Search for the cell housing the specified text and yield its [x, y] center coordinate. 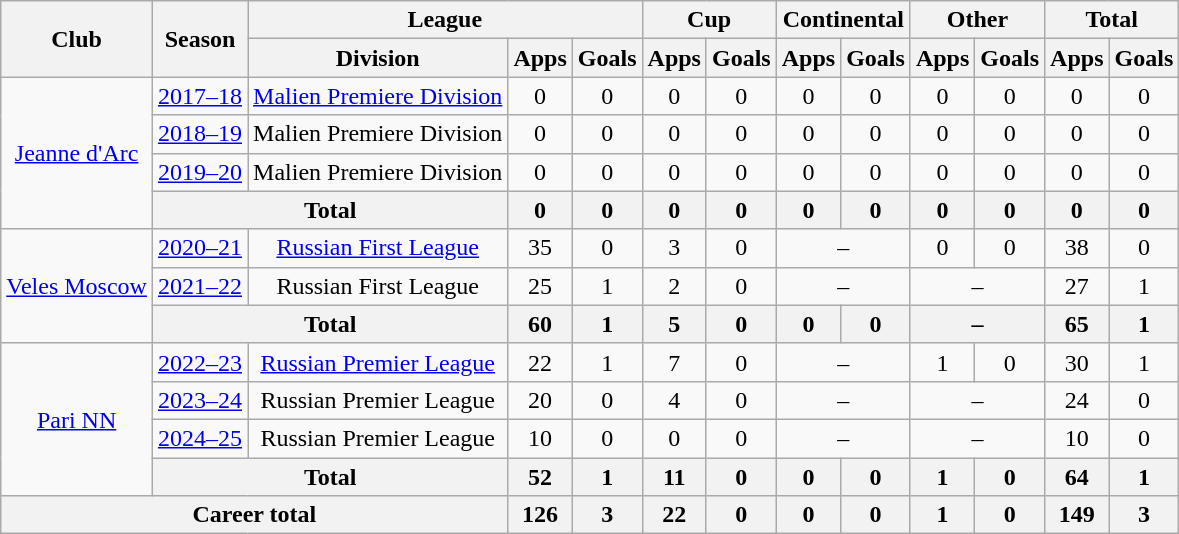
60 [540, 324]
Division [378, 58]
27 [1077, 286]
Career total [254, 515]
Pari NN [77, 419]
4 [674, 400]
2024–25 [200, 438]
2020–21 [200, 248]
24 [1077, 400]
Club [77, 39]
11 [674, 477]
30 [1077, 362]
2017–18 [200, 96]
35 [540, 248]
Veles Moscow [77, 286]
2021–22 [200, 286]
2023–24 [200, 400]
Other [977, 20]
64 [1077, 477]
5 [674, 324]
38 [1077, 248]
Cup [709, 20]
2 [674, 286]
7 [674, 362]
149 [1077, 515]
2018–19 [200, 134]
Continental [843, 20]
20 [540, 400]
2022–23 [200, 362]
2019–20 [200, 172]
65 [1077, 324]
52 [540, 477]
Jeanne d'Arc [77, 153]
League [446, 20]
25 [540, 286]
Season [200, 39]
126 [540, 515]
